Identify which cell holds the provided text, then report its (X, Y) central coordinate. 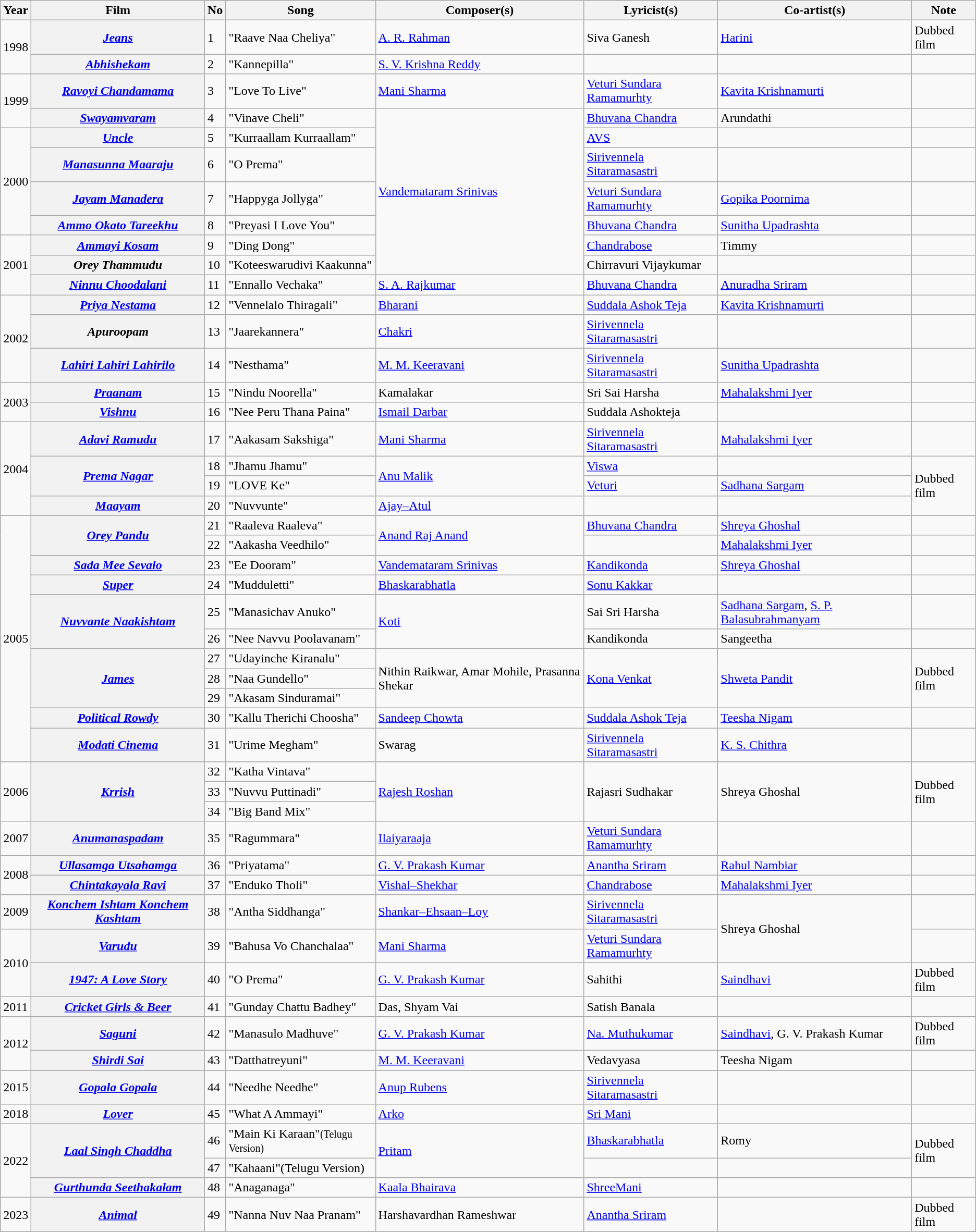
46 (215, 1141)
6 (215, 165)
Saindhavi (815, 980)
24 (215, 585)
"Aakasha Veedhilo" (300, 545)
Gopala Gopala (118, 1087)
"Nindu Noorella" (300, 392)
A. R. Rahman (480, 38)
"Naa Gundello" (300, 678)
"Vennelalo Thiragali" (300, 305)
Note (944, 10)
11 (215, 285)
Ammo Okato Tareekhu (118, 225)
Sadhana Sargam, S. P. Balasubrahmanyam (815, 612)
23 (215, 565)
Anumanaspadam (118, 838)
Vedavyasa (651, 1060)
"Bahusa Vo Chanchalaa" (300, 945)
Koti (480, 621)
"Nee Navvu Poolavanam" (300, 638)
40 (215, 980)
Orey Thammudu (118, 265)
"Antha Siddhanga" (300, 912)
Year (16, 10)
19 (215, 486)
S. V. Krishna Reddy (480, 64)
Orey Pandu (118, 535)
42 (215, 1033)
Sandeep Chowta (480, 718)
31 (215, 745)
Satish Banala (651, 1006)
13 (215, 331)
Konchem Ishtam Konchem Kashtam (118, 912)
Chintakayala Ravi (118, 885)
Harshavardhan Rameshwar (480, 1214)
"Katha Vintava" (300, 772)
Praanam (118, 392)
Chirravuri Vijaykumar (651, 265)
14 (215, 366)
1 (215, 38)
Saguni (118, 1033)
"Kallu Therichi Choosha" (300, 718)
Composer(s) (480, 10)
ShreeMani (651, 1188)
Abhishekam (118, 64)
Das, Shyam Vai (480, 1006)
"Nuvvu Puttinadi" (300, 792)
Laal Singh Chaddha (118, 1151)
29 (215, 698)
45 (215, 1114)
"Kahaani"(Telugu Version) (300, 1168)
Na. Muthukumar (651, 1033)
"Manasulo Madhuve" (300, 1033)
4 (215, 118)
2002 (16, 339)
2012 (16, 1043)
K. S. Chithra (815, 745)
9 (215, 245)
Gopika Poornima (815, 198)
Kaala Bhairava (480, 1188)
25 (215, 612)
"Vinave Cheli" (300, 118)
"Jaarekannera" (300, 331)
Ravoyi Chandamama (118, 91)
47 (215, 1168)
Co-artist(s) (815, 10)
"Koteeswarudivi Kaakunna" (300, 265)
Priya Nestama (118, 305)
"Jhamu Jhamu" (300, 466)
Political Rowdy (118, 718)
Shankar–Ehsaan–Loy (480, 912)
2001 (16, 265)
Sada Mee Sevalo (118, 565)
48 (215, 1188)
Modati Cinema (118, 745)
Shirdi Sai (118, 1060)
2006 (16, 792)
"Love To Live" (300, 91)
Rajasri Sudhakar (651, 792)
"Urime Megham" (300, 745)
Varudu (118, 945)
1998 (16, 47)
Anu Malik (480, 476)
"Nesthama" (300, 366)
Maayam (118, 506)
Sri Mani (651, 1114)
28 (215, 678)
44 (215, 1087)
Sai Sri Harsha (651, 612)
Animal (118, 1214)
"Enduko Tholi" (300, 885)
2008 (16, 875)
Anup Rubens (480, 1087)
8 (215, 225)
Film (118, 10)
2023 (16, 1214)
Sangeetha (815, 638)
21 (215, 525)
Sonu Kakkar (651, 585)
12 (215, 305)
22 (215, 545)
Song (300, 10)
Uncle (118, 138)
30 (215, 718)
2005 (16, 639)
Cricket Girls & Beer (118, 1006)
"Preyasi I Love You" (300, 225)
Ismail Darbar (480, 412)
27 (215, 658)
Ullasamga Utsahamga (118, 865)
Gurthunda Seethakalam (118, 1188)
41 (215, 1006)
2011 (16, 1006)
Jeans (118, 38)
"Priyatama" (300, 865)
Krrish (118, 792)
1999 (16, 101)
"Kannepilla" (300, 64)
"Aakasam Sakshiga" (300, 439)
"Datthatreyuni" (300, 1060)
3 (215, 91)
Rajesh Roshan (480, 792)
"Udayinche Kiranalu" (300, 658)
2004 (16, 469)
2009 (16, 912)
43 (215, 1060)
36 (215, 865)
AVS (651, 138)
Ninnu Choodalani (118, 285)
"What A Ammayi" (300, 1114)
Prema Nagar (118, 476)
Suddala Ashokteja (651, 412)
Saindhavi, G. V. Prakash Kumar (815, 1033)
Lover (118, 1114)
Vishal–Shekhar (480, 885)
"Anaganaga" (300, 1188)
32 (215, 772)
Rahul Nambiar (815, 865)
"Nuvvunte" (300, 506)
Ajay–Atul (480, 506)
Vishnu (118, 412)
"Mudduletti" (300, 585)
Kamalakar (480, 392)
2 (215, 64)
35 (215, 838)
Apuroopam (118, 331)
17 (215, 439)
"Raaleva Raaleva" (300, 525)
Swayamvaram (118, 118)
Anuradha Sriram (815, 285)
26 (215, 638)
2000 (16, 181)
Arko (480, 1114)
"Nee Peru Thana Paina" (300, 412)
S. A. Rajkumar (480, 285)
"Ennallo Vechaka" (300, 285)
"Raave Naa Cheliya" (300, 38)
33 (215, 792)
Harini (815, 38)
Chakri (480, 331)
Shweta Pandit (815, 678)
Sadhana Sargam (815, 486)
Nuvvante Naakishtam (118, 621)
Kona Venkat (651, 678)
Timmy (815, 245)
James (118, 678)
Anand Raj Anand (480, 535)
Ilaiyaraaja (480, 838)
No (215, 10)
2003 (16, 402)
"Needhe Needhe" (300, 1087)
20 (215, 506)
"Main Ki Karaan"(Telugu Version) (300, 1141)
"Ragummara" (300, 838)
15 (215, 392)
"Ee Dooram" (300, 565)
Nithin Raikwar, Amar Mohile, Prasanna Shekar (480, 678)
Pritam (480, 1151)
37 (215, 885)
38 (215, 912)
"Nanna Nuv Naa Pranam" (300, 1214)
Romy (815, 1141)
Sahithi (651, 980)
1947: A Love Story (118, 980)
2015 (16, 1087)
Viswa (651, 466)
Siva Ganesh (651, 38)
16 (215, 412)
Lahiri Lahiri Lahirilo (118, 366)
"Kurraallam Kurraallam" (300, 138)
49 (215, 1214)
18 (215, 466)
"Happyga Jollyga" (300, 198)
34 (215, 811)
7 (215, 198)
Arundathi (815, 118)
Bharani (480, 305)
"Gunday Chattu Badhey" (300, 1006)
Adavi Ramudu (118, 439)
Lyricist(s) (651, 10)
2022 (16, 1161)
Super (118, 585)
Jayam Manadera (118, 198)
"Big Band Mix" (300, 811)
"Akasam Sinduramai" (300, 698)
"LOVE Ke" (300, 486)
2018 (16, 1114)
Manasunna Maaraju (118, 165)
Sri Sai Harsha (651, 392)
Ammayi Kosam (118, 245)
10 (215, 265)
Swarag (480, 745)
2010 (16, 963)
39 (215, 945)
"Manasichav Anuko" (300, 612)
5 (215, 138)
"Ding Dong" (300, 245)
Veturi (651, 486)
2007 (16, 838)
